Scan for the cell matching the given text and deliver its (X, Y) coordinate at center. 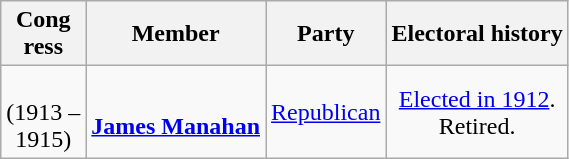
Republican (326, 112)
Electoral history (477, 34)
James Manahan (176, 112)
(1913 –1915) (44, 112)
Member (176, 34)
Party (326, 34)
Elected in 1912.Retired. (477, 112)
Congress (44, 34)
